Return [x, y] of the center of cell containing provided text 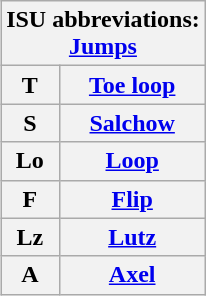
S [30, 123]
Lutz [132, 237]
T [30, 85]
Salchow [132, 123]
A [30, 275]
Lo [30, 161]
Loop [132, 161]
Lz [30, 237]
ISU abbreviations: Jumps [104, 34]
Axel [132, 275]
Toe loop [132, 85]
Flip [132, 199]
F [30, 199]
